Find where the given text appears and provide that cell's center as (X, Y) coordinate. 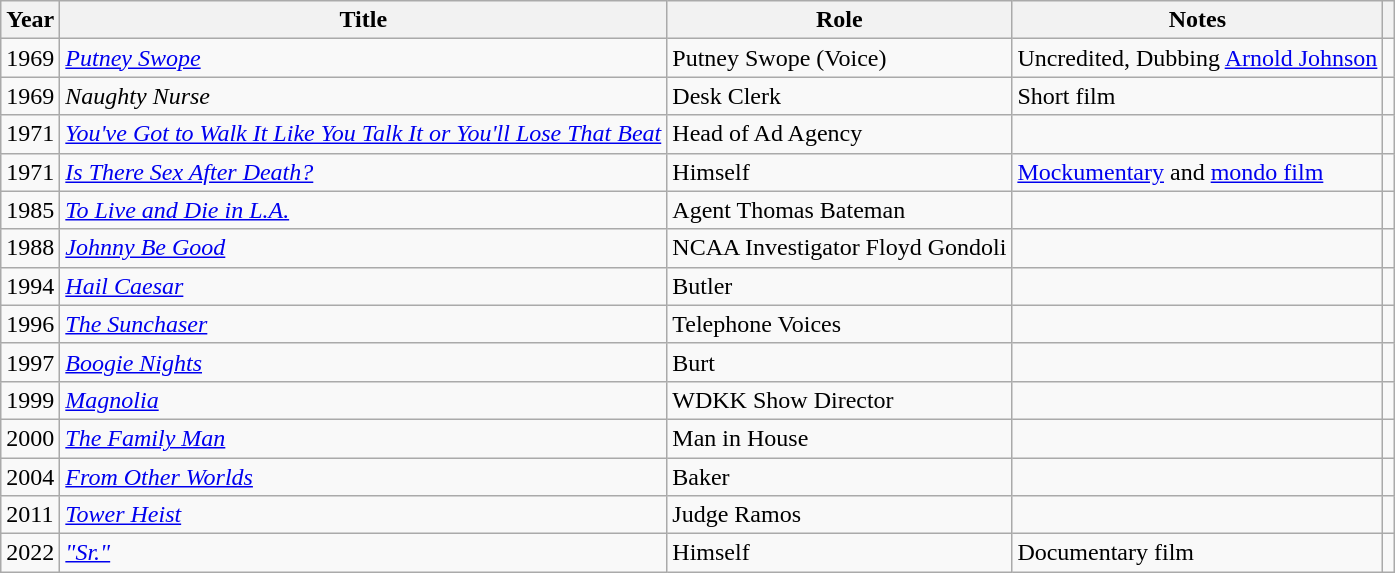
Putney Swope (Voice) (840, 58)
"Sr." (364, 553)
Butler (840, 286)
2000 (30, 438)
Role (840, 20)
Judge Ramos (840, 515)
Short film (1198, 96)
Boogie Nights (364, 362)
Naughty Nurse (364, 96)
Title (364, 20)
Tower Heist (364, 515)
You've Got to Walk It Like You Talk It or You'll Lose That Beat (364, 134)
Hail Caesar (364, 286)
Is There Sex After Death? (364, 172)
1988 (30, 248)
To Live and Die in L.A. (364, 210)
The Sunchaser (364, 324)
Desk Clerk (840, 96)
1997 (30, 362)
2022 (30, 553)
Year (30, 20)
1999 (30, 400)
1994 (30, 286)
Mockumentary and mondo film (1198, 172)
Burt (840, 362)
Agent Thomas Bateman (840, 210)
Uncredited, Dubbing Arnold Johnson (1198, 58)
2004 (30, 477)
The Family Man (364, 438)
1985 (30, 210)
Head of Ad Agency (840, 134)
Notes (1198, 20)
Man in House (840, 438)
Baker (840, 477)
1996 (30, 324)
Johnny Be Good (364, 248)
Telephone Voices (840, 324)
Putney Swope (364, 58)
2011 (30, 515)
From Other Worlds (364, 477)
WDKK Show Director (840, 400)
Documentary film (1198, 553)
Magnolia (364, 400)
NCAA Investigator Floyd Gondoli (840, 248)
